Locate the cell with the specified text and output its (x, y) center coordinate. 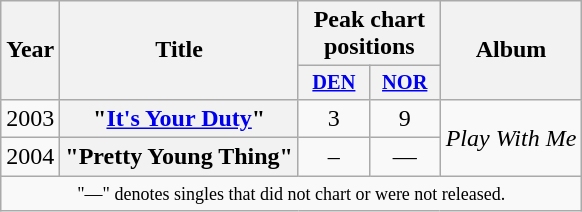
Peak chart positions (369, 34)
Play With Me (511, 137)
Title (180, 50)
DEN (334, 83)
2004 (30, 157)
– (334, 157)
9 (404, 118)
2003 (30, 118)
Year (30, 50)
"It's Your Duty" (180, 118)
— (404, 157)
"—" denotes singles that did not chart or were not released. (292, 194)
"Pretty Young Thing" (180, 157)
Album (511, 50)
NOR (404, 83)
3 (334, 118)
